Output the (X, Y) coordinate of the center of the cell containing the given text.  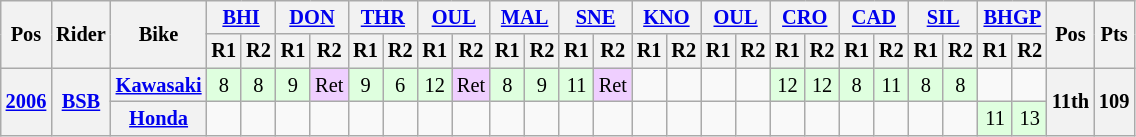
SNE (596, 17)
BSB (81, 102)
BHGP (1012, 17)
DON (312, 17)
13 (1030, 118)
Kawasaki (159, 85)
109 (1114, 102)
SIL (944, 17)
CAD (874, 17)
KNO (666, 17)
THR (382, 17)
Rider (81, 34)
Bike (159, 34)
CRO (804, 17)
Honda (159, 118)
2006 (26, 102)
6 (400, 85)
Pts (1114, 34)
MAL (524, 17)
BHI (240, 17)
11th (1070, 102)
